Capture the cell that displays the provided text and extract its (x, y) central coordinate. 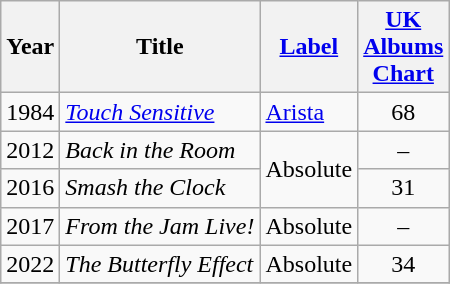
UK Albums Chart (404, 47)
2022 (30, 264)
Smash the Clock (160, 188)
Year (30, 47)
Back in the Room (160, 150)
2016 (30, 188)
Label (309, 47)
Title (160, 47)
Touch Sensitive (160, 112)
34 (404, 264)
2012 (30, 150)
68 (404, 112)
2017 (30, 226)
From the Jam Live! (160, 226)
1984 (30, 112)
Arista (309, 112)
The Butterfly Effect (160, 264)
31 (404, 188)
